Output the [x, y] coordinate of the center of the cell containing the given text.  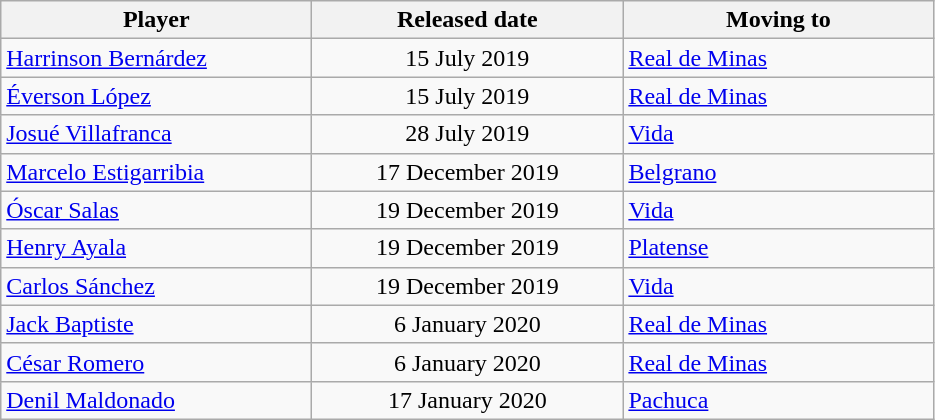
Óscar Salas [156, 210]
Released date [468, 20]
28 July 2019 [468, 134]
César Romero [156, 362]
Player [156, 20]
Pachuca [778, 400]
Carlos Sánchez [156, 286]
Henry Ayala [156, 248]
Jack Baptiste [156, 324]
Josué Villafranca [156, 134]
Belgrano [778, 172]
Éverson López [156, 96]
17 December 2019 [468, 172]
Denil Maldonado [156, 400]
Platense [778, 248]
17 January 2020 [468, 400]
Marcelo Estigarribia [156, 172]
Harrinson Bernárdez [156, 58]
Moving to [778, 20]
